From the cell containing the given text, extract its center point as (x, y) coordinate. 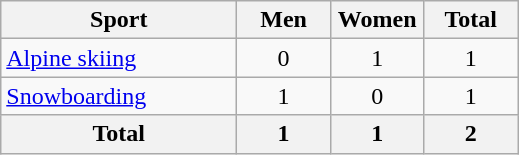
Snowboarding (119, 96)
Sport (119, 20)
Women (377, 20)
Men (284, 20)
2 (471, 134)
Alpine skiing (119, 58)
